Return the (x, y) coordinate for the center point of the cell that contains the specified text.  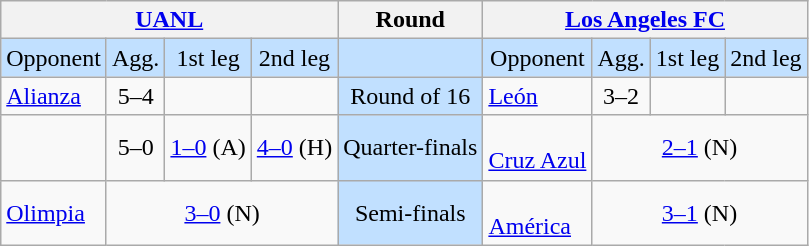
UANL (170, 20)
5–0 (135, 148)
Quarter-finals (410, 148)
León (538, 96)
Cruz Azul (538, 148)
Round (410, 20)
Semi-finals (410, 212)
3–2 (621, 96)
3–0 (N) (222, 212)
3–1 (N) (700, 212)
Olimpia (54, 212)
1–0 (A) (208, 148)
América (538, 212)
Alianza (54, 96)
Round of 16 (410, 96)
5–4 (135, 96)
Los Angeles FC (645, 20)
4–0 (H) (294, 148)
2–1 (N) (700, 148)
